Return the (X, Y) coordinate for the center point of the cell that contains the specified text.  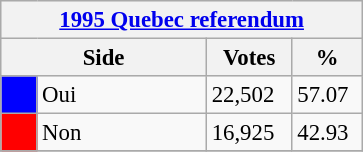
16,925 (249, 133)
42.93 (328, 133)
% (328, 58)
Votes (249, 58)
Side (104, 58)
Oui (122, 95)
Non (122, 133)
57.07 (328, 95)
22,502 (249, 95)
1995 Quebec referendum (182, 20)
